Pinpoint the cell where the given text exists, returning its (x, y) midpoint coordinate. 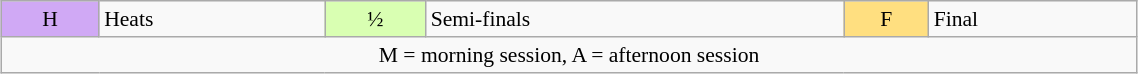
Final (1033, 19)
½ (375, 19)
F (886, 19)
H (50, 19)
M = morning session, A = afternoon session (569, 54)
Heats (212, 19)
Semi-finals (636, 19)
